For the text-containing cell, return its midpoint in [x, y] coordinate format. 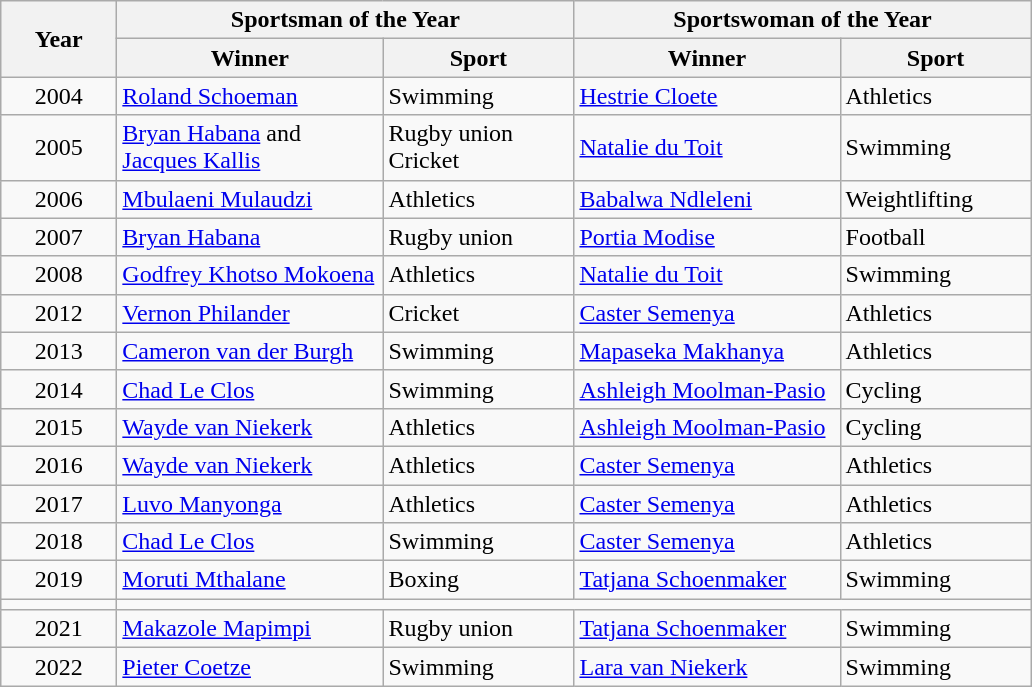
Vernon Philander [250, 313]
Hestrie Cloete [707, 96]
2018 [59, 542]
Mapaseka Makhanya [707, 351]
2022 [59, 667]
2016 [59, 465]
Sportsman of the Year [346, 20]
2021 [59, 629]
Babalwa Ndleleni [707, 199]
2005 [59, 148]
Sportswoman of the Year [802, 20]
Rugby unionCricket [478, 148]
Lara van Niekerk [707, 667]
Boxing [478, 580]
Bryan Habana andJacques Kallis [250, 148]
Pieter Coetze [250, 667]
Makazole Mapimpi [250, 629]
Luvo Manyonga [250, 503]
Moruti Mthalane [250, 580]
2006 [59, 199]
2007 [59, 237]
2015 [59, 427]
Cricket [478, 313]
2008 [59, 275]
Godfrey Khotso Mokoena [250, 275]
2012 [59, 313]
2004 [59, 96]
Roland Schoeman [250, 96]
2019 [59, 580]
Cameron van der Burgh [250, 351]
Year [59, 39]
Portia Modise [707, 237]
Mbulaeni Mulaudzi [250, 199]
2013 [59, 351]
Bryan Habana [250, 237]
2014 [59, 389]
2017 [59, 503]
Football [936, 237]
Weightlifting [936, 199]
